Detect which cell encompasses the target text, then output its (x, y) center coordinate. 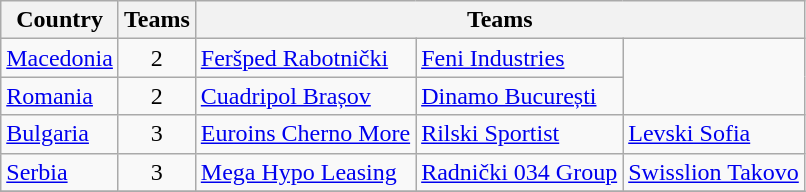
Mega Hypo Leasing (305, 172)
Feni Industries (520, 58)
Dinamo București (520, 96)
Swisslion Takovo (714, 172)
Country (60, 20)
Romania (60, 96)
Levski Sofia (714, 134)
Serbia (60, 172)
Rilski Sportist (520, 134)
Feršped Rabotnički (305, 58)
Bulgaria (60, 134)
Euroins Cherno More (305, 134)
Macedonia (60, 58)
Radnički 034 Group (520, 172)
Cuadripol Brașov (305, 96)
